Return the [x, y] coordinate for the center point of the cell that contains the specified text.  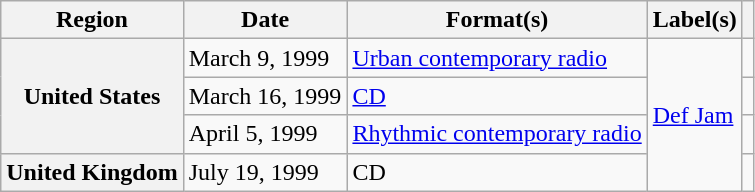
Label(s) [694, 20]
April 5, 1999 [265, 134]
United Kingdom [92, 172]
Urban contemporary radio [497, 58]
July 19, 1999 [265, 172]
March 16, 1999 [265, 96]
Format(s) [497, 20]
Date [265, 20]
March 9, 1999 [265, 58]
United States [92, 96]
Rhythmic contemporary radio [497, 134]
Def Jam [694, 115]
Region [92, 20]
